Provide the (x, y) coordinate of the cell's center where the given text is located.  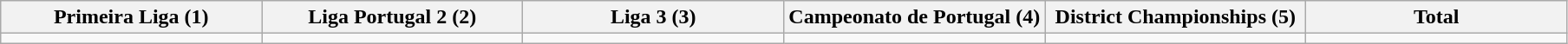
Total (1436, 17)
Liga 3 (3) (654, 17)
District Championships (5) (1176, 17)
Primeira Liga (1) (132, 17)
Campeonato de Portugal (4) (914, 17)
Liga Portugal 2 (2) (392, 17)
